Pinpoint the cell where the given text exists, returning its (X, Y) midpoint coordinate. 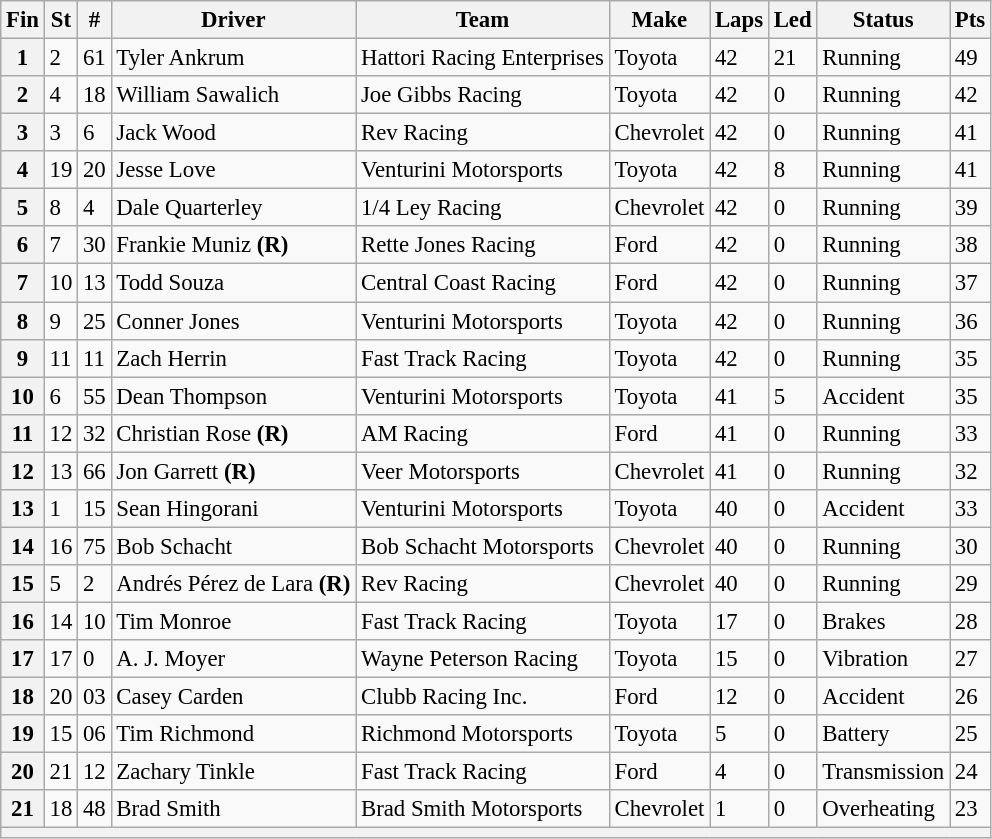
03 (94, 697)
Pts (970, 20)
# (94, 20)
Led (792, 20)
Christian Rose (R) (234, 433)
Brad Smith Motorsports (483, 809)
Central Coast Racing (483, 283)
St (60, 20)
Team (483, 20)
75 (94, 546)
Casey Carden (234, 697)
61 (94, 58)
1/4 Ley Racing (483, 208)
Tim Richmond (234, 734)
Brad Smith (234, 809)
Jack Wood (234, 133)
Frankie Muniz (R) (234, 245)
Driver (234, 20)
A. J. Moyer (234, 659)
38 (970, 245)
Conner Jones (234, 321)
Vibration (884, 659)
Jesse Love (234, 170)
Dean Thompson (234, 396)
Hattori Racing Enterprises (483, 58)
Dale Quarterley (234, 208)
Joe Gibbs Racing (483, 95)
Bob Schacht (234, 546)
Status (884, 20)
55 (94, 396)
Richmond Motorsports (483, 734)
Andrés Pérez de Lara (R) (234, 584)
48 (94, 809)
Overheating (884, 809)
Transmission (884, 772)
23 (970, 809)
24 (970, 772)
36 (970, 321)
Make (659, 20)
Todd Souza (234, 283)
Zach Herrin (234, 358)
Veer Motorsports (483, 471)
Fin (23, 20)
29 (970, 584)
Rette Jones Racing (483, 245)
26 (970, 697)
37 (970, 283)
Bob Schacht Motorsports (483, 546)
Tyler Ankrum (234, 58)
28 (970, 621)
49 (970, 58)
Jon Garrett (R) (234, 471)
66 (94, 471)
William Sawalich (234, 95)
Zachary Tinkle (234, 772)
Laps (740, 20)
Tim Monroe (234, 621)
39 (970, 208)
Brakes (884, 621)
06 (94, 734)
Clubb Racing Inc. (483, 697)
27 (970, 659)
Battery (884, 734)
AM Racing (483, 433)
Wayne Peterson Racing (483, 659)
Sean Hingorani (234, 509)
